Identify which cell holds the provided text, then report its (X, Y) central coordinate. 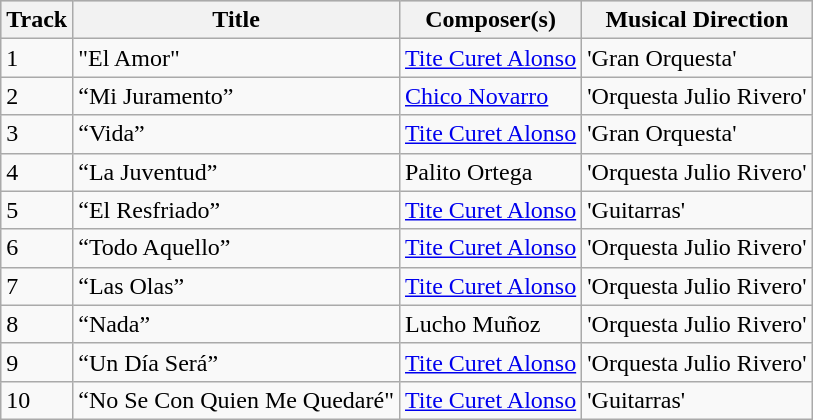
“Un Día Será” (236, 362)
1 (37, 58)
9 (37, 362)
Lucho Muñoz (490, 324)
3 (37, 134)
Track (37, 20)
Title (236, 20)
“Nada” (236, 324)
“Las Olas” (236, 286)
Composer(s) (490, 20)
8 (37, 324)
“No Se Con Quien Me Quedaré" (236, 400)
Palito Ortega (490, 172)
Chico Novarro (490, 96)
2 (37, 96)
“El Resfriado” (236, 210)
Musical Direction (697, 20)
7 (37, 286)
6 (37, 248)
5 (37, 210)
“Todo Aquello” (236, 248)
10 (37, 400)
“La Juventud” (236, 172)
"El Amor" (236, 58)
“Mi Juramento” (236, 96)
“Vida” (236, 134)
4 (37, 172)
